Search for the cell housing the specified text and yield its [x, y] center coordinate. 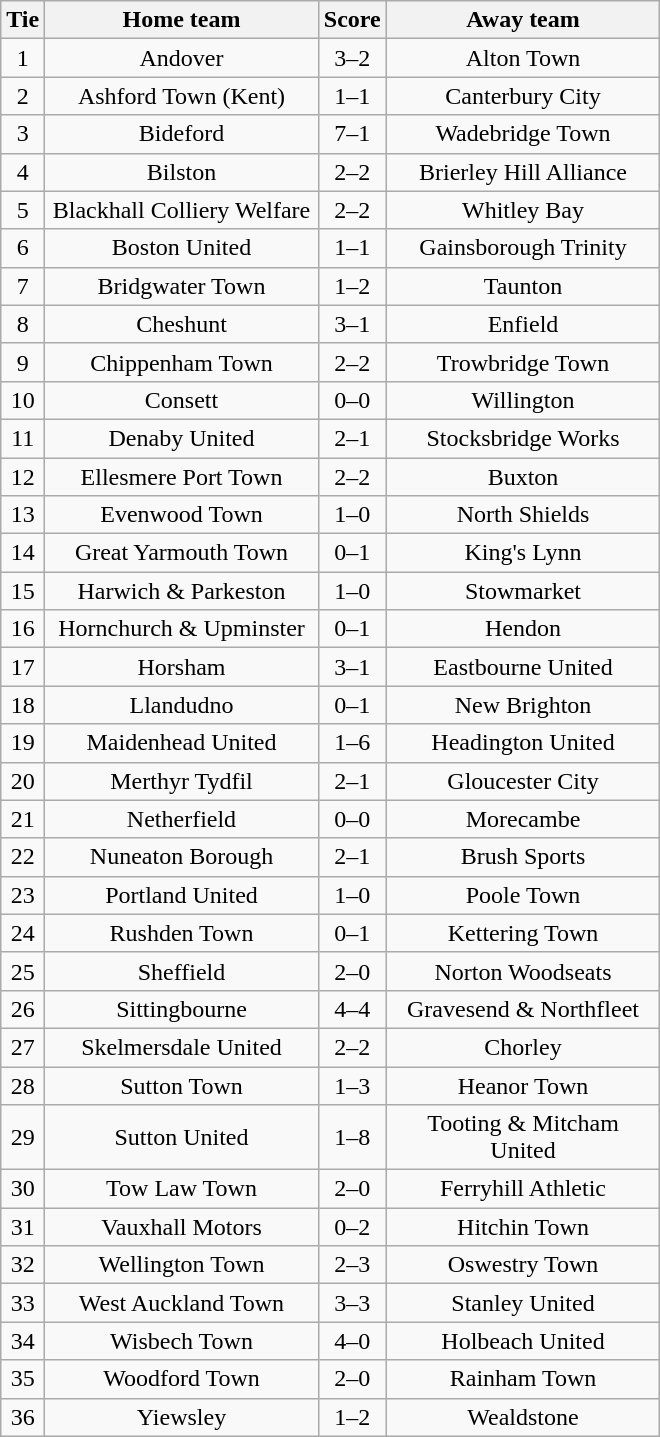
Taunton [523, 286]
Wealdstone [523, 1417]
Evenwood Town [182, 515]
Merthyr Tydfil [182, 781]
Chippenham Town [182, 362]
Yiewsley [182, 1417]
Tie [23, 20]
Holbeach United [523, 1341]
4 [23, 172]
36 [23, 1417]
Oswestry Town [523, 1265]
23 [23, 895]
Harwich & Parkeston [182, 591]
5 [23, 210]
Poole Town [523, 895]
Netherfield [182, 819]
North Shields [523, 515]
1 [23, 58]
Trowbridge Town [523, 362]
Ellesmere Port Town [182, 477]
Headington United [523, 743]
2–3 [352, 1265]
Chorley [523, 1047]
29 [23, 1138]
12 [23, 477]
Gloucester City [523, 781]
Bridgwater Town [182, 286]
6 [23, 248]
Sutton Town [182, 1085]
0–2 [352, 1227]
Great Yarmouth Town [182, 553]
Norton Woodseats [523, 971]
Away team [523, 20]
Bideford [182, 134]
Alton Town [523, 58]
Andover [182, 58]
Heanor Town [523, 1085]
Wellington Town [182, 1265]
32 [23, 1265]
Eastbourne United [523, 667]
Brush Sports [523, 857]
Morecambe [523, 819]
Ferryhill Athletic [523, 1189]
3–2 [352, 58]
4–4 [352, 1009]
Rushden Town [182, 933]
Wadebridge Town [523, 134]
Sutton United [182, 1138]
20 [23, 781]
35 [23, 1379]
14 [23, 553]
Tow Law Town [182, 1189]
Horsham [182, 667]
16 [23, 629]
Gravesend & Northfleet [523, 1009]
New Brighton [523, 705]
Buxton [523, 477]
1–8 [352, 1138]
Canterbury City [523, 96]
Portland United [182, 895]
19 [23, 743]
7–1 [352, 134]
West Auckland Town [182, 1303]
Stowmarket [523, 591]
Tooting & Mitcham United [523, 1138]
21 [23, 819]
Woodford Town [182, 1379]
Vauxhall Motors [182, 1227]
30 [23, 1189]
8 [23, 324]
25 [23, 971]
Whitley Bay [523, 210]
Stocksbridge Works [523, 438]
3 [23, 134]
Score [352, 20]
Sheffield [182, 971]
King's Lynn [523, 553]
26 [23, 1009]
33 [23, 1303]
10 [23, 400]
Ashford Town (Kent) [182, 96]
Kettering Town [523, 933]
31 [23, 1227]
Willington [523, 400]
Sittingbourne [182, 1009]
Boston United [182, 248]
Bilston [182, 172]
17 [23, 667]
Wisbech Town [182, 1341]
Stanley United [523, 1303]
Consett [182, 400]
Hornchurch & Upminster [182, 629]
Home team [182, 20]
3–3 [352, 1303]
11 [23, 438]
Maidenhead United [182, 743]
Skelmersdale United [182, 1047]
Enfield [523, 324]
13 [23, 515]
Rainham Town [523, 1379]
7 [23, 286]
Brierley Hill Alliance [523, 172]
Hendon [523, 629]
Llandudno [182, 705]
15 [23, 591]
18 [23, 705]
Cheshunt [182, 324]
27 [23, 1047]
28 [23, 1085]
Hitchin Town [523, 1227]
Denaby United [182, 438]
Gainsborough Trinity [523, 248]
22 [23, 857]
4–0 [352, 1341]
1–6 [352, 743]
34 [23, 1341]
9 [23, 362]
1–3 [352, 1085]
Nuneaton Borough [182, 857]
2 [23, 96]
Blackhall Colliery Welfare [182, 210]
24 [23, 933]
